Detect which cell encompasses the target text, then output its [X, Y] center coordinate. 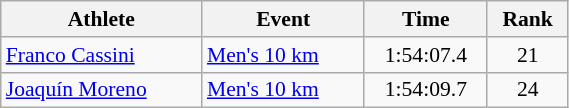
Joaquín Moreno [102, 90]
Event [283, 19]
21 [528, 55]
Rank [528, 19]
Athlete [102, 19]
1:54:09.7 [426, 90]
Franco Cassini [102, 55]
Time [426, 19]
24 [528, 90]
1:54:07.4 [426, 55]
